Detect which cell encompasses the target text, then output its (X, Y) center coordinate. 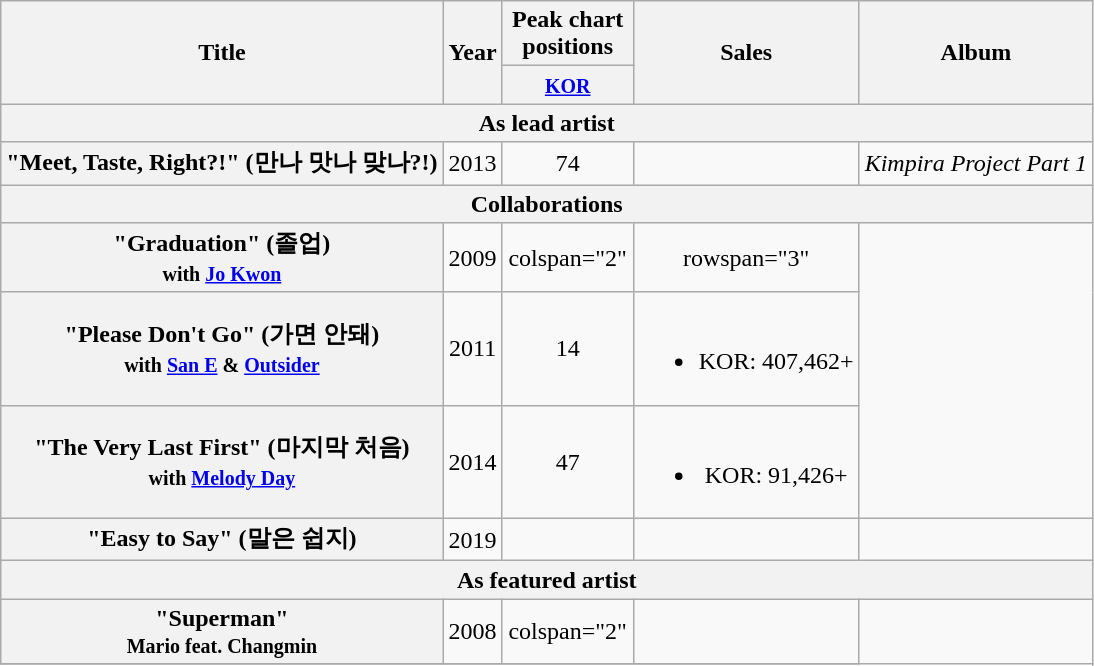
Album (976, 52)
Sales (746, 52)
47 (568, 462)
Title (222, 52)
"Graduation" (졸업)with Jo Kwon (222, 258)
KOR: 91,426+ (746, 462)
Collaborations (547, 203)
"Easy to Say" (말은 쉽지) (222, 540)
"Meet, Taste, Right?!" (만나 맛나 맞나?!) (222, 164)
Kimpira Project Part 1 (976, 164)
2014 (472, 462)
KOR: 407,462+ (746, 348)
As lead artist (547, 123)
"Superman"Mario feat. Changmin (222, 632)
2011 (472, 348)
2013 (472, 164)
As featured artist (547, 580)
KOR (568, 85)
"Please Don't Go" (가면 안돼)with San E & Outsider (222, 348)
74 (568, 164)
rowspan="3" (746, 258)
"The Very Last First" (마지막 처음)with Melody Day (222, 462)
14 (568, 348)
2019 (472, 540)
2009 (472, 258)
Year (472, 52)
Peak chart positions (568, 34)
2008 (472, 632)
